Identify which cell holds the provided text, then report its (x, y) central coordinate. 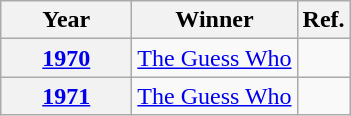
Winner (214, 20)
Ref. (324, 20)
1971 (66, 96)
1970 (66, 58)
Year (66, 20)
